Scan for the cell matching the given text and deliver its (X, Y) coordinate at center. 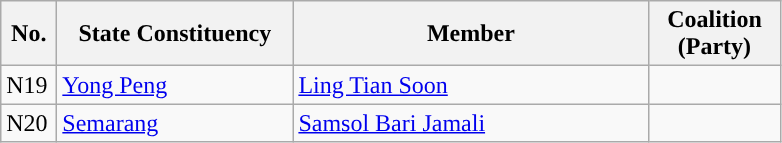
Ling Tian Soon (471, 85)
No. (29, 34)
Coalition (Party) (714, 34)
N19 (29, 85)
Member (471, 34)
Semarang (175, 123)
Yong Peng (175, 85)
Samsol Bari Jamali (471, 123)
N20 (29, 123)
State Constituency (175, 34)
